Scan for the cell matching the given text and deliver its (x, y) coordinate at center. 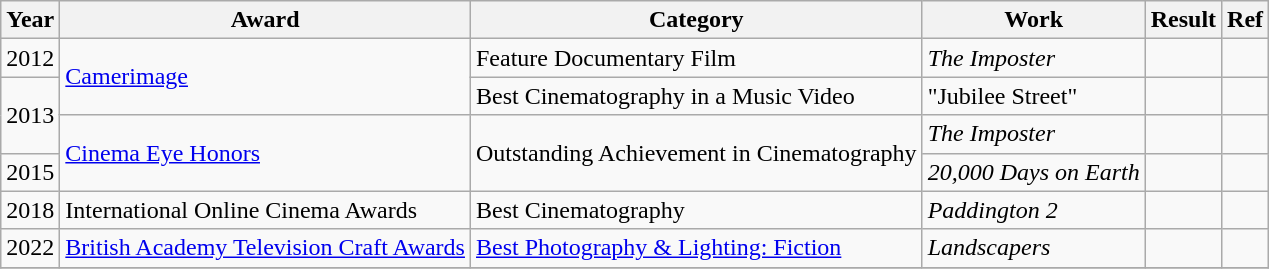
Work (1034, 20)
Year (30, 20)
2012 (30, 58)
Award (266, 20)
Best Cinematography (696, 210)
Outstanding Achievement in Cinematography (696, 153)
2022 (30, 248)
"Jubilee Street" (1034, 96)
2015 (30, 172)
Ref (1246, 20)
2018 (30, 210)
Best Cinematography in a Music Video (696, 96)
Paddington 2 (1034, 210)
Best Photography & Lighting: Fiction (696, 248)
British Academy Television Craft Awards (266, 248)
Camerimage (266, 77)
Result (1183, 20)
Cinema Eye Honors (266, 153)
20,000 Days on Earth (1034, 172)
2013 (30, 115)
Feature Documentary Film (696, 58)
Landscapers (1034, 248)
International Online Cinema Awards (266, 210)
Category (696, 20)
